Identify which cell holds the provided text, then report its (X, Y) central coordinate. 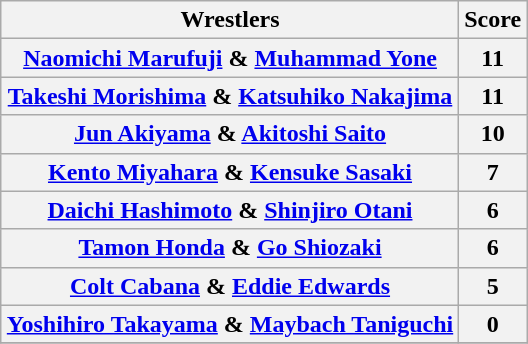
5 (493, 286)
Naomichi Marufuji & Muhammad Yone (230, 58)
Wrestlers (230, 20)
Score (493, 20)
Daichi Hashimoto & Shinjiro Otani (230, 210)
0 (493, 324)
Kento Miyahara & Kensuke Sasaki (230, 172)
7 (493, 172)
Tamon Honda & Go Shiozaki (230, 248)
Takeshi Morishima & Katsuhiko Nakajima (230, 96)
Colt Cabana & Eddie Edwards (230, 286)
Jun Akiyama & Akitoshi Saito (230, 134)
10 (493, 134)
Yoshihiro Takayama & Maybach Taniguchi (230, 324)
